From the cell containing the given text, extract its center point as [x, y] coordinate. 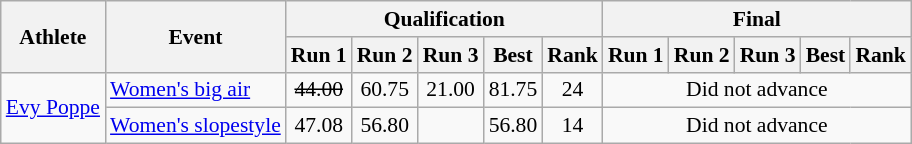
Women's big air [196, 90]
60.75 [385, 90]
Athlete [53, 36]
Qualification [444, 19]
Evy Poppe [53, 108]
14 [572, 126]
Event [196, 36]
24 [572, 90]
Final [757, 19]
44.00 [319, 90]
Women's slopestyle [196, 126]
81.75 [514, 90]
47.08 [319, 126]
21.00 [451, 90]
